Determine the [x, y] coordinate at the center of the cell enclosing the given text.  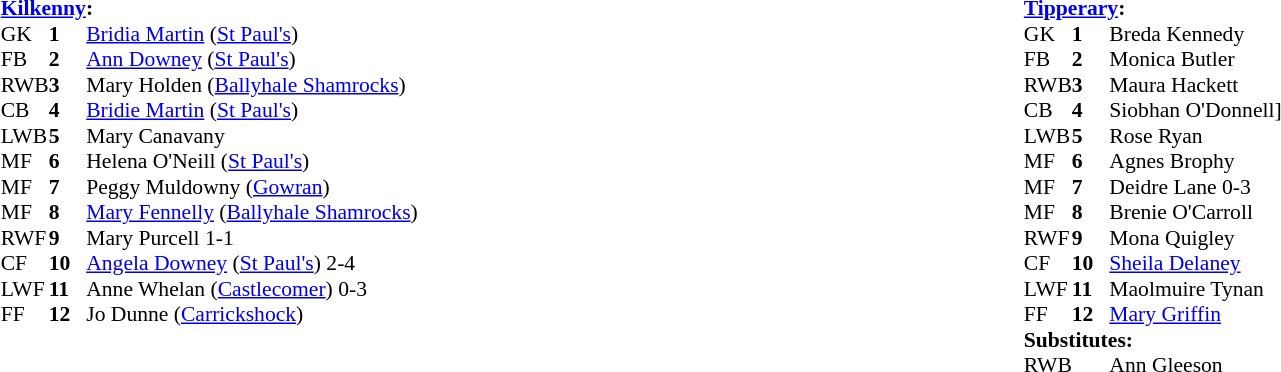
Maolmuire Tynan [1195, 289]
Mary Griffin [1195, 315]
Mona Quigley [1195, 238]
Agnes Brophy [1195, 161]
Maura Hackett [1195, 85]
Angela Downey (St Paul's) 2-4 [252, 263]
Bridia Martin (St Paul's) [252, 34]
Peggy Muldowny (Gowran) [252, 187]
Helena O'Neill (St Paul's) [252, 161]
Mary Canavany [252, 136]
Bridie Martin (St Paul's) [252, 111]
Mary Holden (Ballyhale Shamrocks) [252, 85]
Ann Downey (St Paul's) [252, 59]
Siobhan O'Donnell] [1195, 111]
Monica Butler [1195, 59]
Deidre Lane 0-3 [1195, 187]
Sheila Delaney [1195, 263]
Brenie O'Carroll [1195, 213]
Mary Fennelly (Ballyhale Shamrocks) [252, 213]
Anne Whelan (Castlecomer) 0-3 [252, 289]
Rose Ryan [1195, 136]
Jo Dunne (Carrickshock) [252, 315]
Mary Purcell 1-1 [252, 238]
Breda Kennedy [1195, 34]
